Output the [X, Y] coordinate of the center of the cell containing the given text.  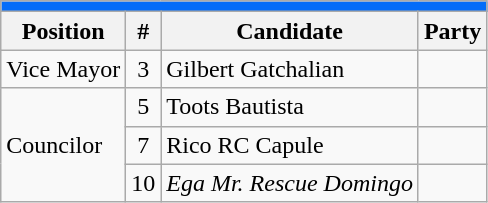
# [144, 31]
Gilbert Gatchalian [290, 69]
Position [64, 31]
Candidate [290, 31]
Councilor [64, 145]
Toots Bautista [290, 107]
Party [452, 31]
Rico RC Capule [290, 145]
Ega Mr. Rescue Domingo [290, 183]
7 [144, 145]
5 [144, 107]
10 [144, 183]
Vice Mayor [64, 69]
3 [144, 69]
